Provide the [X, Y] coordinate of the cell's center where the given text is located.  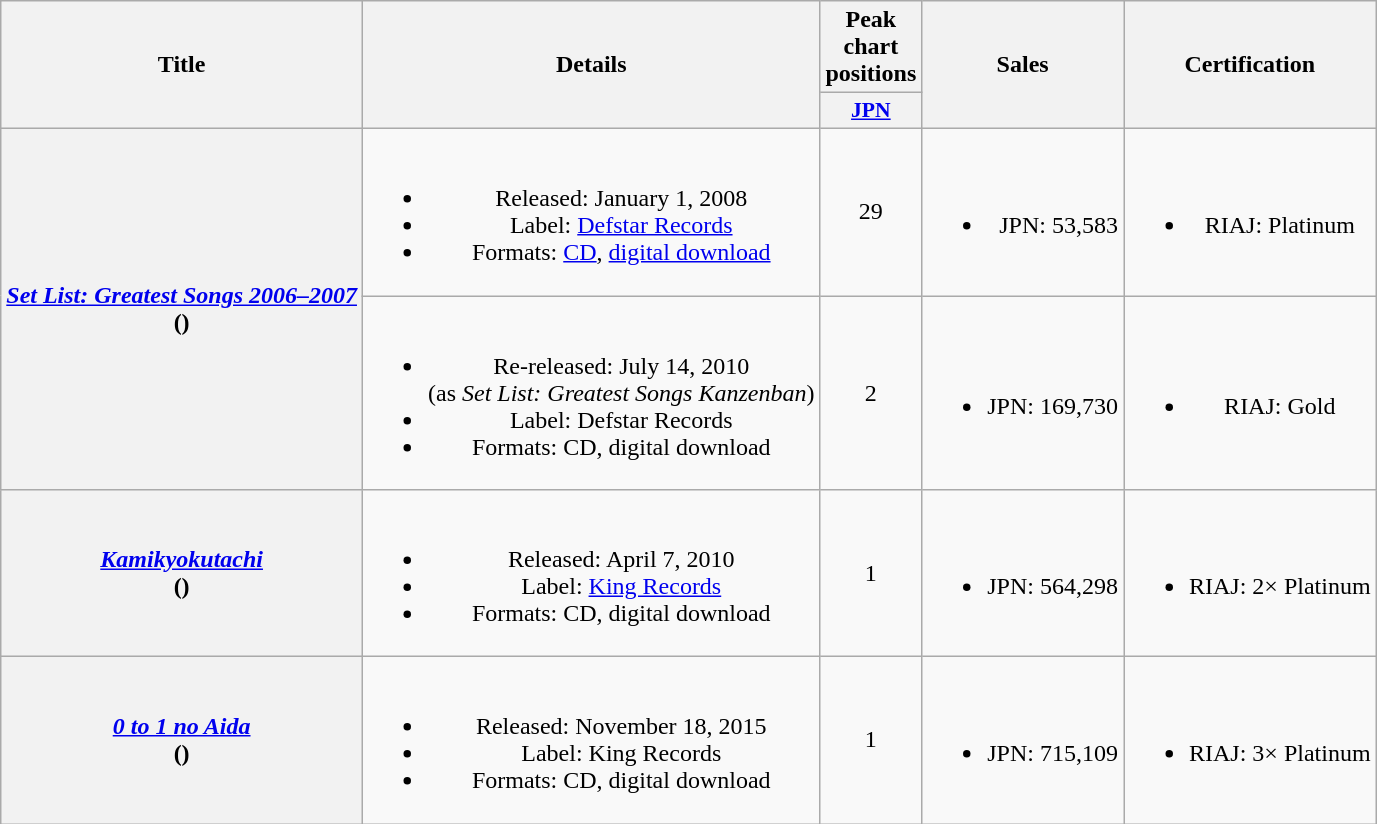
JPN: 53,583 [1023, 212]
Re-released: July 14, 2010(as Set List: Greatest Songs Kanzenban)Label: Defstar RecordsFormats: CD, digital download [592, 393]
JPN: 715,109 [1023, 740]
RIAJ: Platinum [1250, 212]
Sales [1023, 65]
JPN: 169,730 [1023, 393]
RIAJ: Gold [1250, 393]
Title [182, 65]
Certification [1250, 65]
RIAJ: 3× Platinum [1250, 740]
Peakchartpositions [871, 47]
Set List: Greatest Songs 2006–2007() [182, 308]
Kamikyokutachi() [182, 574]
Released: January 1, 2008Label: Defstar RecordsFormats: CD, digital download [592, 212]
JPN [871, 111]
RIAJ: 2× Platinum [1250, 574]
Released: November 18, 2015Label: King RecordsFormats: CD, digital download [592, 740]
JPN: 564,298 [1023, 574]
Details [592, 65]
0 to 1 no Aida() [182, 740]
2 [871, 393]
29 [871, 212]
Released: April 7, 2010Label: King RecordsFormats: CD, digital download [592, 574]
